Search for the cell housing the specified text and yield its [x, y] center coordinate. 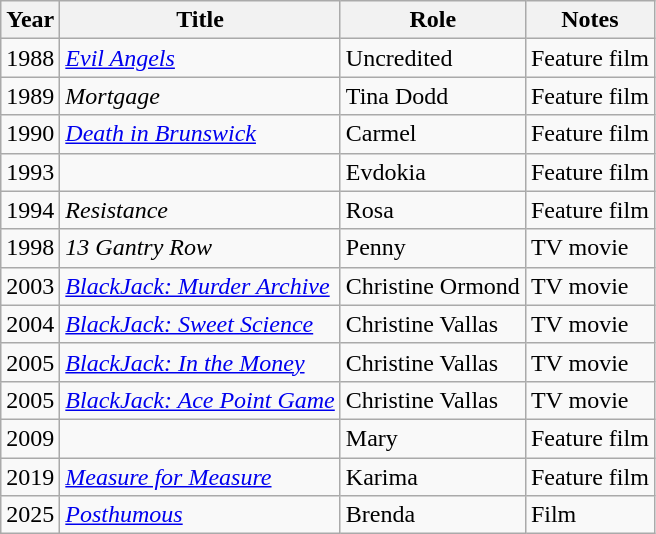
Evdokia [432, 172]
1988 [30, 58]
BlackJack: Murder Archive [200, 286]
1998 [30, 248]
Tina Dodd [432, 96]
Rosa [432, 210]
BlackJack: In the Money [200, 362]
Christine Ormond [432, 286]
1989 [30, 96]
Evil Angels [200, 58]
BlackJack: Sweet Science [200, 324]
Uncredited [432, 58]
Role [432, 20]
2019 [30, 477]
1993 [30, 172]
Mary [432, 438]
Title [200, 20]
2003 [30, 286]
13 Gantry Row [200, 248]
Film [590, 515]
2004 [30, 324]
Carmel [432, 134]
Mortgage [200, 96]
Resistance [200, 210]
2025 [30, 515]
Notes [590, 20]
Penny [432, 248]
Karima [432, 477]
1994 [30, 210]
BlackJack: Ace Point Game [200, 400]
1990 [30, 134]
Year [30, 20]
Brenda [432, 515]
2009 [30, 438]
Measure for Measure [200, 477]
Death in Brunswick [200, 134]
Posthumous [200, 515]
